Extract the (X, Y) coordinate from the center of the cell holding the provided text.  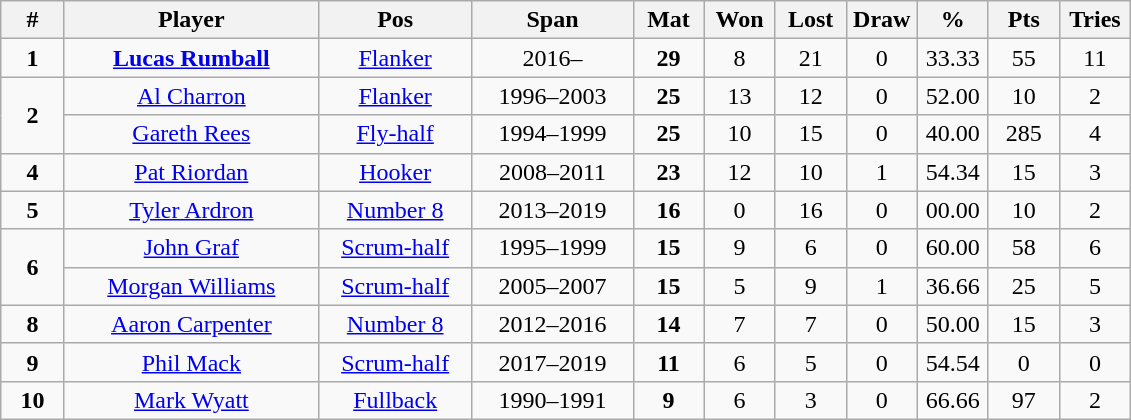
Fullback (395, 400)
2013–2019 (552, 210)
1994–1999 (552, 134)
Phil Mack (191, 362)
60.00 (952, 248)
2008–2011 (552, 172)
00.00 (952, 210)
Span (552, 20)
Fly-half (395, 134)
Gareth Rees (191, 134)
Hooker (395, 172)
58 (1024, 248)
55 (1024, 58)
33.33 (952, 58)
1996–2003 (552, 96)
52.00 (952, 96)
% (952, 20)
54.34 (952, 172)
Mat (668, 20)
2012–2016 (552, 324)
Won (740, 20)
29 (668, 58)
54.54 (952, 362)
John Graf (191, 248)
2017–2019 (552, 362)
23 (668, 172)
14 (668, 324)
Pat Riordan (191, 172)
Pts (1024, 20)
Al Charron (191, 96)
21 (810, 58)
2005–2007 (552, 286)
13 (740, 96)
2016– (552, 58)
Tries (1094, 20)
40.00 (952, 134)
Morgan Williams (191, 286)
# (33, 20)
Draw (882, 20)
1995–1999 (552, 248)
Tyler Ardron (191, 210)
Lucas Rumball (191, 58)
Lost (810, 20)
50.00 (952, 324)
1990–1991 (552, 400)
36.66 (952, 286)
Pos (395, 20)
66.66 (952, 400)
Aaron Carpenter (191, 324)
Player (191, 20)
Mark Wyatt (191, 400)
97 (1024, 400)
285 (1024, 134)
